For the text-containing cell, return its midpoint in (X, Y) coordinate format. 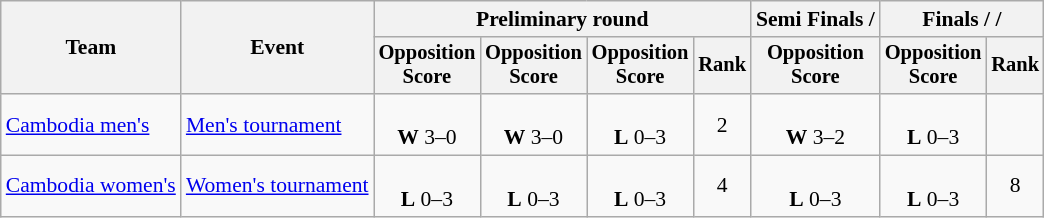
W 3–2 (816, 124)
Cambodia men's (91, 124)
Team (91, 48)
Finals / / (962, 19)
Men's tournament (278, 124)
8 (1015, 186)
Preliminary round (562, 19)
Women's tournament (278, 186)
2 (722, 124)
Semi Finals / (816, 19)
Event (278, 48)
4 (722, 186)
Cambodia women's (91, 186)
